Return the [X, Y] coordinate for the center point of the cell that contains the specified text.  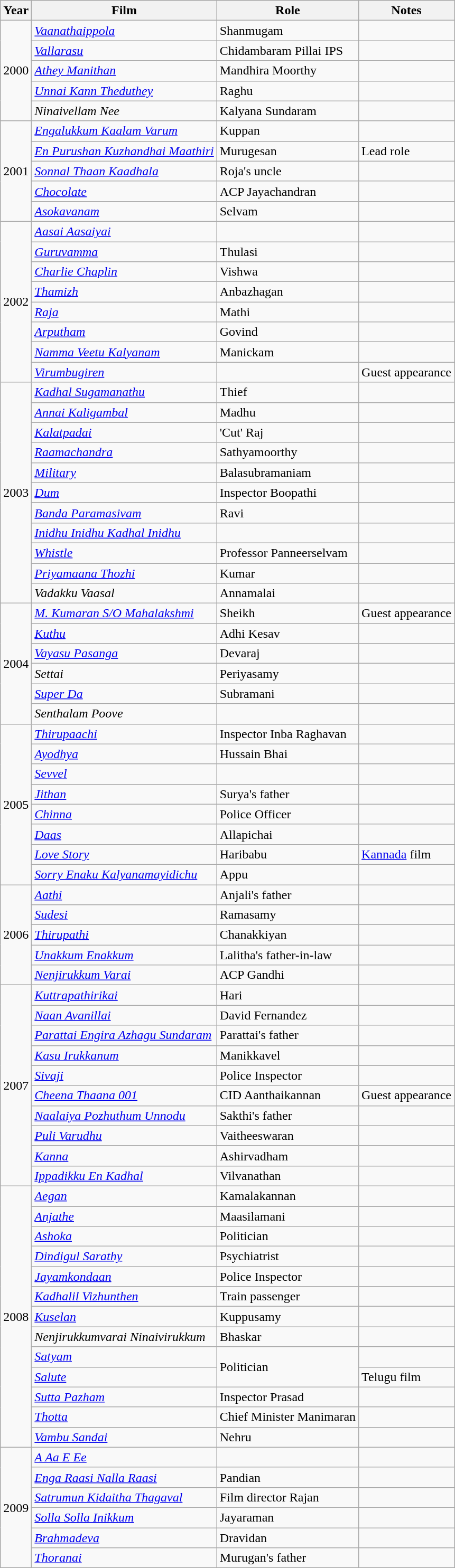
Brahmadeva [124, 1538]
Virumbugiren [124, 372]
Kadhal Sugamanathu [124, 392]
Military [124, 473]
Hari [287, 995]
Ravi [287, 513]
Thirupaachi [124, 734]
Anbazhagan [287, 292]
Naan Avanillai [124, 1015]
Pandian [287, 1477]
Roja's uncle [287, 171]
Kuthu [124, 634]
Maasilamani [287, 1216]
Thamizh [124, 292]
Sevvel [124, 774]
Kumar [287, 573]
Vadakku Vaasal [124, 593]
Notes [407, 11]
Govind [287, 332]
Annamalai [287, 593]
Senthalam Poove [124, 714]
Anjali's father [287, 895]
Cheena Thaana 001 [124, 1095]
Vaitheeswaran [287, 1136]
Vilvanathan [287, 1176]
Lead role [407, 151]
Asokavanam [124, 211]
Mathi [287, 312]
Raamachandra [124, 452]
Engalukkum Kaalam Varum [124, 131]
Daas [124, 834]
Film [124, 11]
ACP Jayachandran [287, 191]
Kamalakannan [287, 1196]
Aasai Aasaiyai [124, 231]
Thulasi [287, 252]
Police Officer [287, 814]
Sathyamoorthy [287, 452]
Ashoka [124, 1236]
Parattai Engira Azhagu Sundaram [124, 1035]
Bhaskar [287, 1337]
Surya's father [287, 794]
Aathi [124, 895]
Settai [124, 674]
2002 [16, 301]
Puli Varudhu [124, 1136]
Sakthi's father [287, 1116]
2003 [16, 493]
Murugesan [287, 151]
Jithan [124, 794]
2007 [16, 1085]
Guruvamma [124, 252]
Periyasamy [287, 674]
Nenjirukkumvarai Ninaivirukkum [124, 1337]
Aegan [124, 1196]
2000 [16, 71]
Ninaivellam Nee [124, 111]
M. Kumaran S/O Mahalakshmi [124, 613]
Vallarasu [124, 51]
Murugan's father [287, 1558]
Lalitha's father-in-law [287, 955]
Chanakkiyan [287, 935]
2004 [16, 664]
Allapichai [287, 834]
Kanna [124, 1156]
Manickam [287, 352]
Appu [287, 874]
Adhi Kesav [287, 634]
Year [16, 11]
CID Aanthaikannan [287, 1095]
'Cut' Raj [287, 432]
Ayodhya [124, 754]
Mandhira Moorthy [287, 71]
Raja [124, 312]
Banda Paramasivam [124, 513]
Ramasamy [287, 915]
2006 [16, 935]
Kadhalil Vizhunthen [124, 1297]
Psychiatrist [287, 1257]
Train passenger [287, 1297]
Charlie Chaplin [124, 272]
Kuselan [124, 1317]
Chief Minister Manimaran [287, 1417]
Unakkum Enakkum [124, 955]
Kuttrapathirikai [124, 995]
Selvam [287, 211]
David Fernandez [287, 1015]
Nenjirukkum Varai [124, 975]
Namma Veetu Kalyanam [124, 352]
Chidambaram Pillai IPS [287, 51]
Kannada film [407, 854]
Arputham [124, 332]
Kalatpadai [124, 432]
Priyamaana Thozhi [124, 573]
Kuppan [287, 131]
Role [287, 11]
Salute [124, 1377]
Athey Manithan [124, 71]
Kalyana Sundaram [287, 111]
Nehru [287, 1437]
Kuppusamy [287, 1317]
Inspector Boopathi [287, 493]
ACP Gandhi [287, 975]
Anjathe [124, 1216]
Telugu film [407, 1377]
Chocolate [124, 191]
Annai Kaligambal [124, 412]
Dravidan [287, 1538]
Unnai Kann Theduthey [124, 91]
Devaraj [287, 654]
Film director Rajan [287, 1497]
2008 [16, 1317]
Dum [124, 493]
Thoranai [124, 1558]
Sutta Pazham [124, 1397]
Haribabu [287, 854]
Balasubramaniam [287, 473]
2005 [16, 804]
Subramani [287, 694]
Vaanathaippola [124, 31]
Professor Panneerselvam [287, 553]
Sorry Enaku Kalyanamayidichu [124, 874]
Whistle [124, 553]
Sheikh [287, 613]
2001 [16, 171]
Raghu [287, 91]
Sudesi [124, 915]
Thief [287, 392]
Jayaraman [287, 1517]
Solla Solla Inikkum [124, 1517]
En Purushan Kuzhandhai Maathiri [124, 151]
Vishwa [287, 272]
Love Story [124, 854]
Vambu Sandai [124, 1437]
Inidhu Inidhu Kadhal Inidhu [124, 533]
Sivaji [124, 1075]
Ashirvadham [287, 1156]
A Aa E Ee [124, 1457]
Enga Raasi Nalla Raasi [124, 1477]
Shanmugam [287, 31]
Thotta [124, 1417]
Naalaiya Pozhuthum Unnodu [124, 1116]
Satrumun Kidaitha Thagaval [124, 1497]
Hussain Bhai [287, 754]
Kasu Irukkanum [124, 1055]
Inspector Prasad [287, 1397]
Jayamkondaan [124, 1277]
Inspector Inba Raghavan [287, 734]
2009 [16, 1507]
Chinna [124, 814]
Satyam [124, 1357]
Super Da [124, 694]
Sonnal Thaan Kaadhala [124, 171]
Ippadikku En Kadhal [124, 1176]
Madhu [287, 412]
Thirupathi [124, 935]
Dindigul Sarathy [124, 1257]
Manikkavel [287, 1055]
Vayasu Pasanga [124, 654]
Parattai's father [287, 1035]
